Provide the [x, y] coordinate of the cell's center where the given text is located.  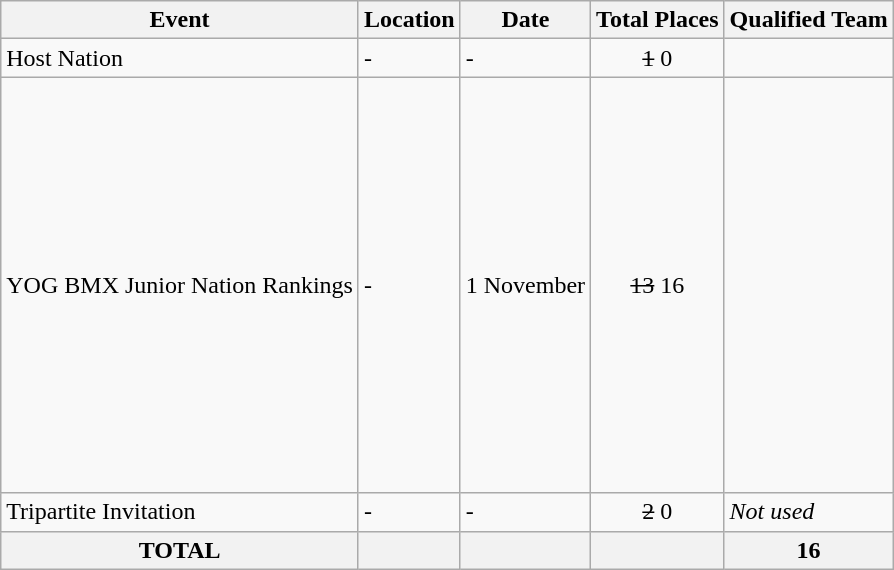
Tripartite Invitation [180, 512]
Event [180, 20]
YOG BMX Junior Nation Rankings [180, 285]
Host Nation [180, 58]
16 [808, 550]
1 November [525, 285]
Not used [808, 512]
Location [409, 20]
2 0 [658, 512]
Date [525, 20]
Qualified Team [808, 20]
Total Places [658, 20]
13 16 [658, 285]
TOTAL [180, 550]
1 0 [658, 58]
